Determine the (x, y) coordinate at the center of the cell enclosing the given text.  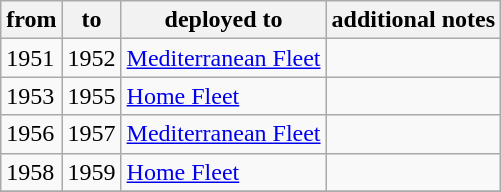
1959 (92, 172)
to (92, 20)
1956 (32, 134)
1955 (92, 96)
1958 (32, 172)
1952 (92, 58)
additional notes (413, 20)
1953 (32, 96)
1951 (32, 58)
from (32, 20)
deployed to (224, 20)
1957 (92, 134)
